Return the (X, Y) coordinate for the center point of the cell that contains the specified text.  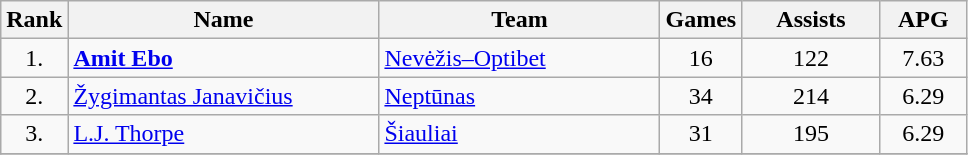
3. (34, 134)
34 (701, 96)
Name (224, 20)
7.63 (923, 58)
31 (701, 134)
Rank (34, 20)
APG (923, 20)
Nevėžis–Optibet (520, 58)
214 (812, 96)
Amit Ebo (224, 58)
Žygimantas Janavičius (224, 96)
195 (812, 134)
Games (701, 20)
Team (520, 20)
16 (701, 58)
Assists (812, 20)
L.J. Thorpe (224, 134)
Neptūnas (520, 96)
2. (34, 96)
Šiauliai (520, 134)
1. (34, 58)
122 (812, 58)
